Return the [X, Y] coordinate for the center point of the cell that contains the specified text.  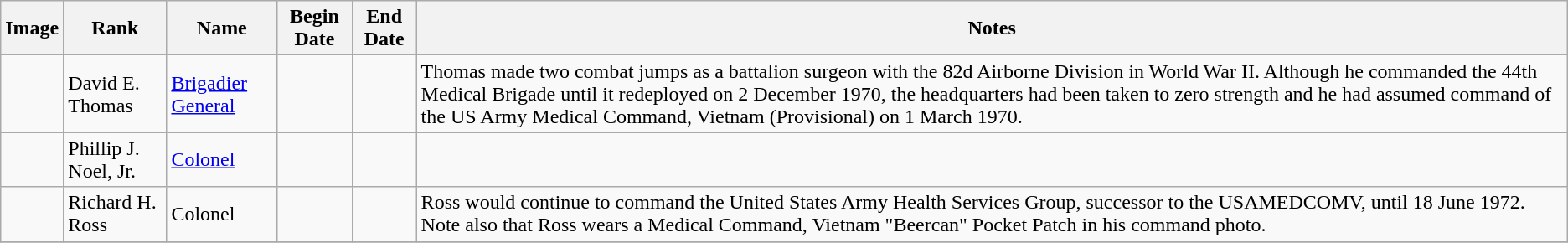
Rank [116, 28]
Begin Date [315, 28]
David E. Thomas [116, 94]
Image [32, 28]
Phillip J. Noel, Jr. [116, 159]
Richard H. Ross [116, 215]
Notes [992, 28]
Name [222, 28]
End Date [384, 28]
Brigadier General [222, 94]
